Determine the [x, y] coordinate at the center of the cell enclosing the given text.  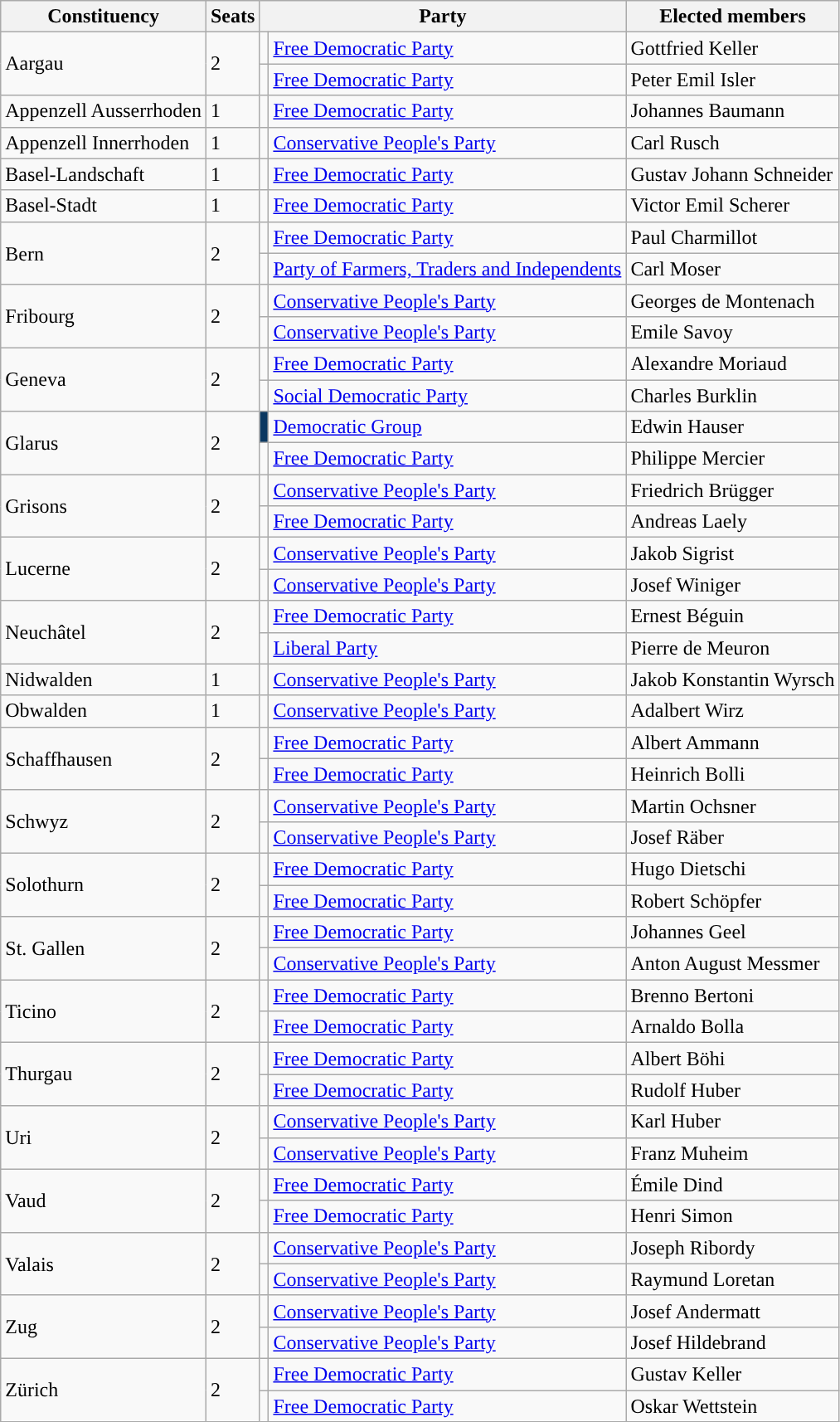
Oskar Wettstein [733, 1406]
Basel-Stadt [104, 206]
Solothurn [104, 884]
Social Democratic Party [448, 396]
Albert Böhi [733, 1059]
Alexandre Moriaud [733, 363]
Nidwalden [104, 679]
Geneva [104, 379]
Jakob Sigrist [733, 553]
Bern [104, 253]
Raymund Loretan [733, 1279]
Charles Burklin [733, 396]
Grisons [104, 506]
Ernest Béguin [733, 616]
Georges de Montenach [733, 300]
Paul Charmillot [733, 237]
Joseph Ribordy [733, 1248]
Seats [232, 17]
Gottfried Keller [733, 48]
Zürich [104, 1390]
Appenzell Ausserrhoden [104, 111]
Josef Räber [733, 837]
Constituency [104, 17]
Liberal Party [448, 648]
Josef Winiger [733, 585]
Obwalden [104, 711]
Josef Andermatt [733, 1311]
Carl Rusch [733, 143]
Party [443, 17]
Hugo Dietschi [733, 869]
Peter Emil Isler [733, 80]
Johannes Geel [733, 933]
Lucerne [104, 569]
Johannes Baumann [733, 111]
Franz Muheim [733, 1153]
Carl Moser [733, 269]
Pierre de Meuron [733, 648]
Josef Hildebrand [733, 1342]
Valais [104, 1264]
Heinrich Bolli [733, 774]
Philippe Mercier [733, 459]
Karl Huber [733, 1122]
Adalbert Wirz [733, 711]
Émile Dind [733, 1185]
Anton August Messmer [733, 964]
Victor Emil Scherer [733, 206]
Appenzell Innerrhoden [104, 143]
Party of Farmers, Traders and Independents [448, 269]
Zug [104, 1327]
Elected members [733, 17]
Schaffhausen [104, 758]
Edwin Hauser [733, 427]
Thurgau [104, 1074]
St. Gallen [104, 948]
Henri Simon [733, 1216]
Schwyz [104, 821]
Brenno Bertoni [733, 996]
Ticino [104, 1011]
Gustav Keller [733, 1374]
Neuchâtel [104, 632]
Martin Ochsner [733, 806]
Aargau [104, 64]
Basel-Landschaft [104, 174]
Emile Savoy [733, 332]
Jakob Konstantin Wyrsch [733, 679]
Arnaldo Bolla [733, 1027]
Fribourg [104, 316]
Albert Ammann [733, 743]
Friedrich Brügger [733, 490]
Rudolf Huber [733, 1090]
Gustav Johann Schneider [733, 174]
Robert Schöpfer [733, 900]
Vaud [104, 1200]
Democratic Group [448, 427]
Uri [104, 1137]
Andreas Laely [733, 522]
Glarus [104, 443]
